Provide the (x, y) coordinate of the cell's center where the given text is located.  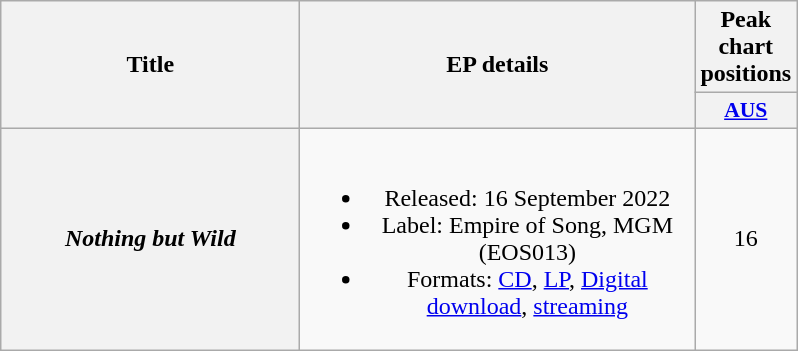
Released: 16 September 2022Label: Empire of Song, MGM (EOS013)Formats: CD, LP, Digital download, streaming (498, 238)
AUS (746, 111)
Nothing but Wild (150, 238)
EP details (498, 65)
16 (746, 238)
Title (150, 65)
Peak chart positions (746, 47)
